Capture the cell that displays the provided text and extract its (x, y) central coordinate. 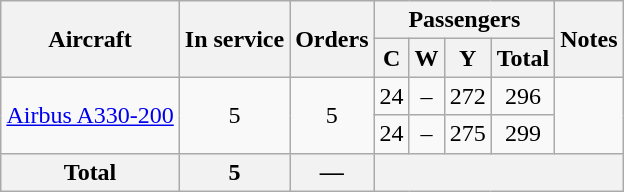
Orders (332, 39)
296 (523, 96)
299 (523, 134)
Passengers (464, 20)
Notes (589, 39)
Airbus A330-200 (90, 115)
— (332, 172)
W (426, 58)
275 (468, 134)
272 (468, 96)
Aircraft (90, 39)
Y (468, 58)
C (392, 58)
In service (234, 39)
